From the cell containing the given text, extract its center point as (x, y) coordinate. 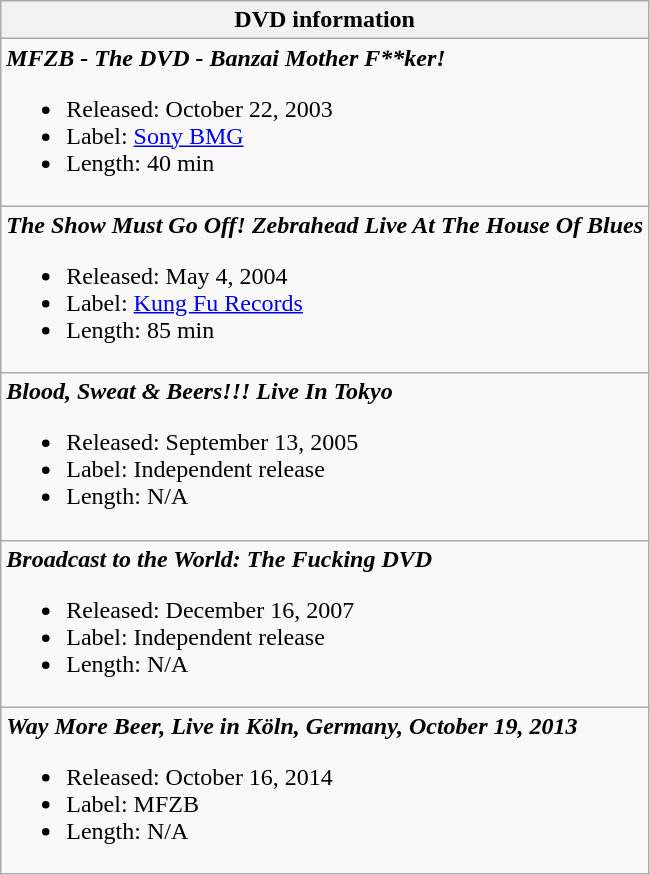
Broadcast to the World: The Fucking DVDReleased: December 16, 2007Label: Independent releaseLength: N/A (325, 624)
Way More Beer, Live in Köln, Germany, October 19, 2013Released: October 16, 2014Label: MFZBLength: N/A (325, 790)
DVD information (325, 20)
Blood, Sweat & Beers!!! Live In TokyoReleased: September 13, 2005Label: Independent releaseLength: N/A (325, 456)
MFZB - The DVD - Banzai Mother F**ker!Released: October 22, 2003Label: Sony BMGLength: 40 min (325, 122)
The Show Must Go Off! Zebrahead Live At The House Of BluesReleased: May 4, 2004Label: Kung Fu RecordsLength: 85 min (325, 290)
